Pinpoint the cell where the given text exists, returning its [X, Y] midpoint coordinate. 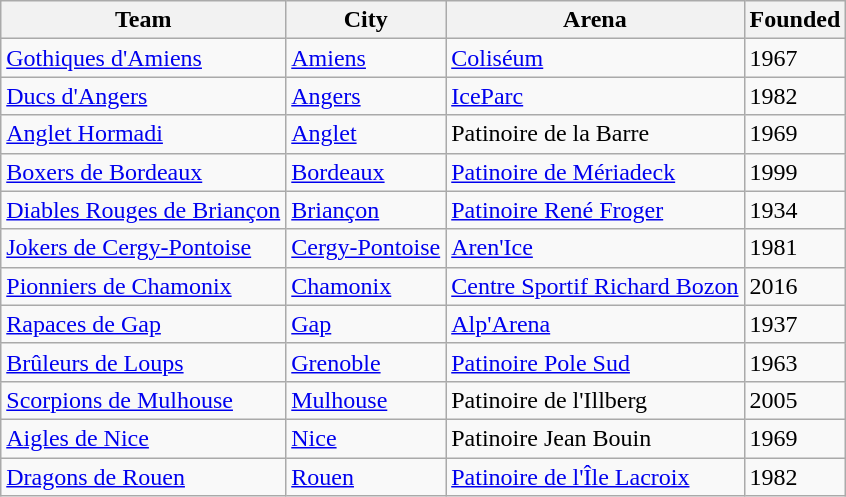
Rouen [366, 477]
Pionniers de Chamonix [144, 286]
Angers [366, 96]
1937 [795, 324]
Grenoble [366, 362]
Centre Sportif Richard Bozon [595, 286]
Patinoire de la Barre [595, 134]
IceParc [595, 96]
Gap [366, 324]
Patinoire René Froger [595, 210]
Founded [795, 20]
1934 [795, 210]
Scorpions de Mulhouse [144, 400]
Amiens [366, 58]
Team [144, 20]
Anglet [366, 134]
Cergy-Pontoise [366, 248]
Nice [366, 438]
2005 [795, 400]
Patinoire de Mériadeck [595, 172]
Briançon [366, 210]
2016 [795, 286]
Patinoire de l'Île Lacroix [595, 477]
1981 [795, 248]
Patinoire de l'Illberg [595, 400]
Boxers de Bordeaux [144, 172]
City [366, 20]
Rapaces de Gap [144, 324]
Aren'Ice [595, 248]
Patinoire Jean Bouin [595, 438]
1999 [795, 172]
Aigles de Nice [144, 438]
Diables Rouges de Briançon [144, 210]
Anglet Hormadi [144, 134]
Ducs d'Angers [144, 96]
Alp'Arena [595, 324]
Bordeaux [366, 172]
Gothiques d'Amiens [144, 58]
Brûleurs de Loups [144, 362]
Jokers de Cergy-Pontoise [144, 248]
Patinoire Pole Sud [595, 362]
Mulhouse [366, 400]
Coliséum [595, 58]
1967 [795, 58]
Chamonix [366, 286]
Arena [595, 20]
Dragons de Rouen [144, 477]
1963 [795, 362]
